Identify which cell holds the provided text, then report its [X, Y] central coordinate. 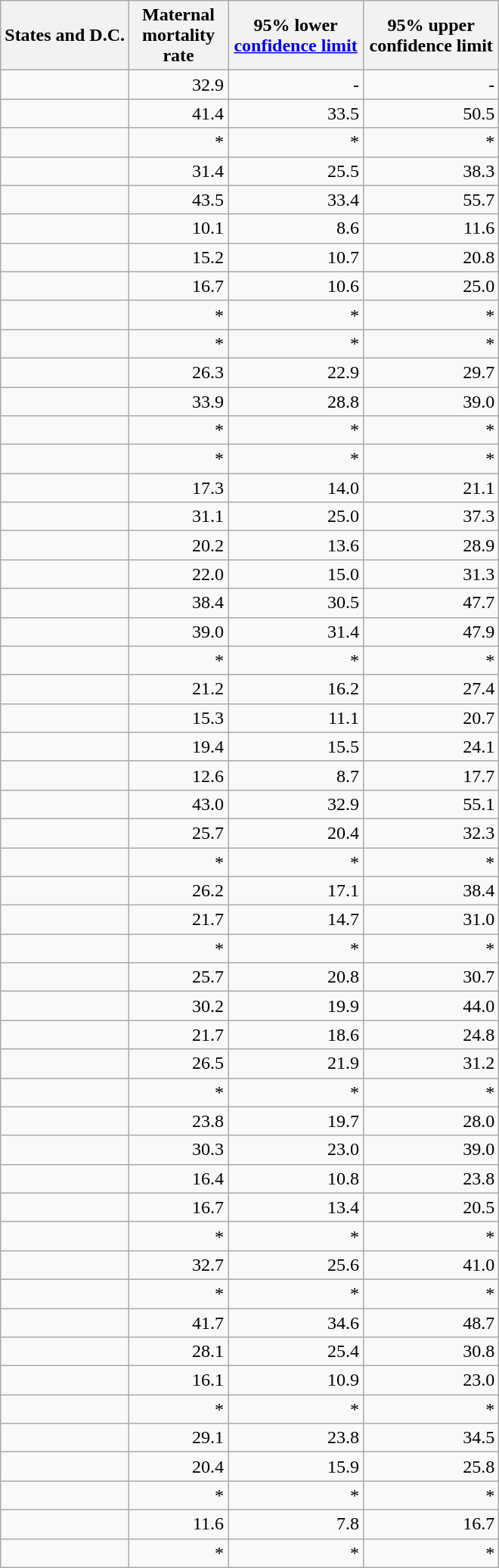
7.8 [296, 1524]
41.4 [178, 113]
25.6 [296, 1265]
28.9 [431, 545]
28.1 [178, 1352]
44.0 [431, 1006]
15.5 [296, 747]
38.3 [431, 171]
17.7 [431, 775]
30.7 [431, 977]
13.6 [296, 545]
30.5 [296, 603]
10.6 [296, 286]
95% upper confidence limit [431, 36]
48.7 [431, 1323]
33.9 [178, 402]
37.3 [431, 517]
28.0 [431, 1121]
25.4 [296, 1352]
8.6 [296, 228]
34.6 [296, 1323]
19.7 [296, 1121]
States and D.C. [65, 36]
32.3 [431, 833]
21.2 [178, 689]
43.5 [178, 200]
26.5 [178, 1063]
20.7 [431, 718]
10.9 [296, 1380]
43.0 [178, 804]
31.2 [431, 1063]
15.2 [178, 257]
50.5 [431, 113]
8.7 [296, 775]
19.4 [178, 747]
28.8 [296, 402]
24.1 [431, 747]
30.8 [431, 1352]
55.7 [431, 200]
29.7 [431, 372]
31.1 [178, 517]
22.9 [296, 372]
30.3 [178, 1150]
10.7 [296, 257]
10.1 [178, 228]
21.1 [431, 488]
14.7 [296, 920]
16.4 [178, 1178]
26.2 [178, 891]
25.5 [296, 171]
22.0 [178, 574]
10.8 [296, 1178]
41.7 [178, 1323]
34.5 [431, 1438]
12.6 [178, 775]
16.1 [178, 1380]
17.1 [296, 891]
14.0 [296, 488]
16.2 [296, 689]
29.1 [178, 1438]
31.3 [431, 574]
31.0 [431, 920]
27.4 [431, 689]
30.2 [178, 1006]
33.4 [296, 200]
15.0 [296, 574]
95% lower confidence limit [296, 36]
18.6 [296, 1035]
55.1 [431, 804]
20.2 [178, 545]
19.9 [296, 1006]
15.3 [178, 718]
21.9 [296, 1063]
47.9 [431, 632]
15.9 [296, 1467]
24.8 [431, 1035]
13.4 [296, 1207]
32.7 [178, 1265]
25.8 [431, 1467]
41.0 [431, 1265]
17.3 [178, 488]
20.5 [431, 1207]
11.1 [296, 718]
47.7 [431, 603]
Maternal mortality rate [178, 36]
33.5 [296, 113]
26.3 [178, 372]
